Provide the [x, y] coordinate of the cell's center where the given text is located.  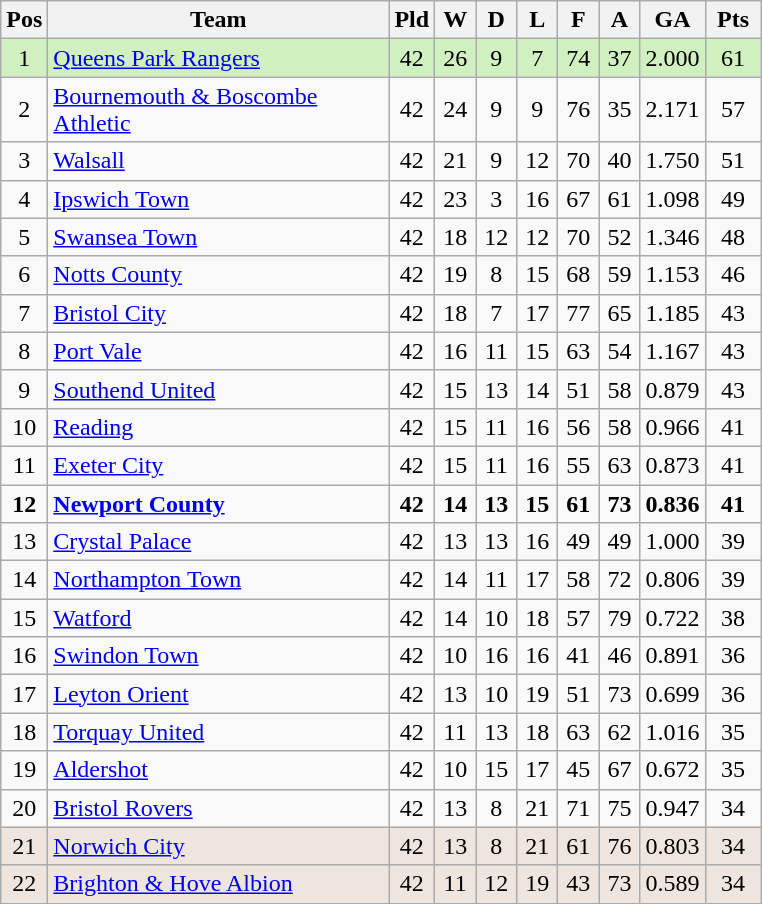
0.806 [672, 580]
Queens Park Rangers [218, 58]
0.879 [672, 389]
Swindon Town [218, 656]
65 [620, 313]
0.699 [672, 694]
55 [578, 465]
Aldershot [218, 770]
Notts County [218, 275]
5 [24, 237]
Norwich City [218, 846]
22 [24, 884]
1.016 [672, 732]
1.185 [672, 313]
Bournemouth & Boscombe Athletic [218, 110]
Port Vale [218, 351]
Team [218, 20]
F [578, 20]
24 [456, 110]
68 [578, 275]
72 [620, 580]
62 [620, 732]
56 [578, 427]
Pos [24, 20]
1.750 [672, 161]
26 [456, 58]
Torquay United [218, 732]
1 [24, 58]
0.947 [672, 808]
20 [24, 808]
1.167 [672, 351]
2 [24, 110]
Watford [218, 618]
Reading [218, 427]
23 [456, 199]
4 [24, 199]
48 [733, 237]
Bristol Rovers [218, 808]
1.346 [672, 237]
D [496, 20]
40 [620, 161]
59 [620, 275]
W [456, 20]
A [620, 20]
74 [578, 58]
45 [578, 770]
0.873 [672, 465]
0.672 [672, 770]
Bristol City [218, 313]
79 [620, 618]
Pts [733, 20]
54 [620, 351]
2.000 [672, 58]
71 [578, 808]
Walsall [218, 161]
L [538, 20]
1.153 [672, 275]
Ipswich Town [218, 199]
GA [672, 20]
Southend United [218, 389]
75 [620, 808]
Newport County [218, 503]
1.000 [672, 542]
Swansea Town [218, 237]
0.891 [672, 656]
0.966 [672, 427]
2.171 [672, 110]
Exeter City [218, 465]
Leyton Orient [218, 694]
6 [24, 275]
Pld [412, 20]
0.722 [672, 618]
Northampton Town [218, 580]
0.803 [672, 846]
37 [620, 58]
Brighton & Hove Albion [218, 884]
0.836 [672, 503]
77 [578, 313]
Crystal Palace [218, 542]
52 [620, 237]
38 [733, 618]
0.589 [672, 884]
1.098 [672, 199]
